Locate the cell with the specified text and output its (X, Y) center coordinate. 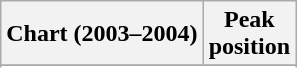
Peakposition (249, 34)
Chart (2003–2004) (102, 34)
